Scan for the cell matching the given text and deliver its (x, y) coordinate at center. 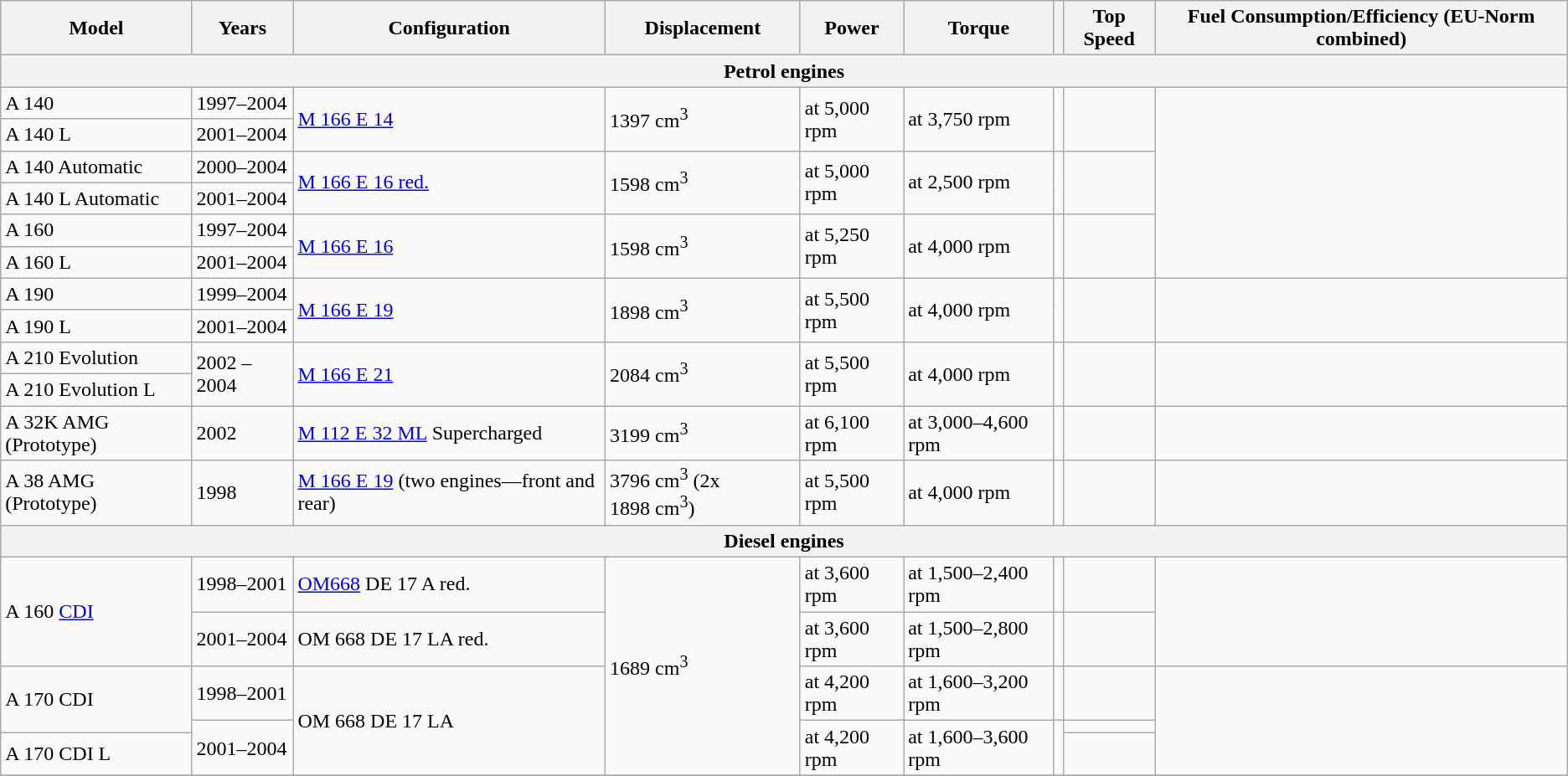
at 1,500–2,800 rpm (979, 640)
A 140 (96, 103)
Model (96, 28)
A 190 (96, 294)
M 166 E 19 (449, 310)
1999–2004 (243, 294)
OM668 DE 17 A red. (449, 584)
A 170 CDI (96, 700)
M 112 E 32 ML Supercharged (449, 432)
M 166 E 19 (two engines—front and rear) (449, 493)
1397 cm3 (704, 119)
A 160 L (96, 262)
at 1,500–2,400 rpm (979, 584)
at 3,750 rpm (979, 119)
M 166 E 16 (449, 246)
1689 cm3 (704, 666)
OM 668 DE 17 LA red. (449, 640)
A 170 CDI L (96, 754)
at 1,600–3,200 rpm (979, 693)
A 160 CDI (96, 612)
1898 cm3 (704, 310)
3199 cm3 (704, 432)
2002 (243, 432)
A 190 L (96, 326)
at 6,100 rpm (851, 432)
Top Speed (1109, 28)
Torque (979, 28)
M 166 E 21 (449, 373)
A 160 (96, 230)
Years (243, 28)
Power (851, 28)
A 38 AMG (Prototype) (96, 493)
at 5,250 rpm (851, 246)
A 140 L Automatic (96, 198)
A 32K AMG (Prototype) (96, 432)
Diesel engines (784, 542)
A 140 L (96, 135)
Fuel Consumption/Efficiency (EU-Norm combined) (1361, 28)
OM 668 DE 17 LA (449, 721)
M 166 E 14 (449, 119)
Displacement (704, 28)
A 210 Evolution L (96, 389)
M 166 E 16 red. (449, 182)
Petrol engines (784, 71)
at 3,000–4,600 rpm (979, 432)
at 1,600–3,600 rpm (979, 748)
2002 – 2004 (243, 373)
2084 cm3 (704, 373)
2000–2004 (243, 167)
Configuration (449, 28)
A 210 Evolution (96, 357)
A 140 Automatic (96, 167)
at 2,500 rpm (979, 182)
1998 (243, 493)
3796 cm3 (2x 1898 cm3) (704, 493)
